From the cell containing the given text, extract its center point as [x, y] coordinate. 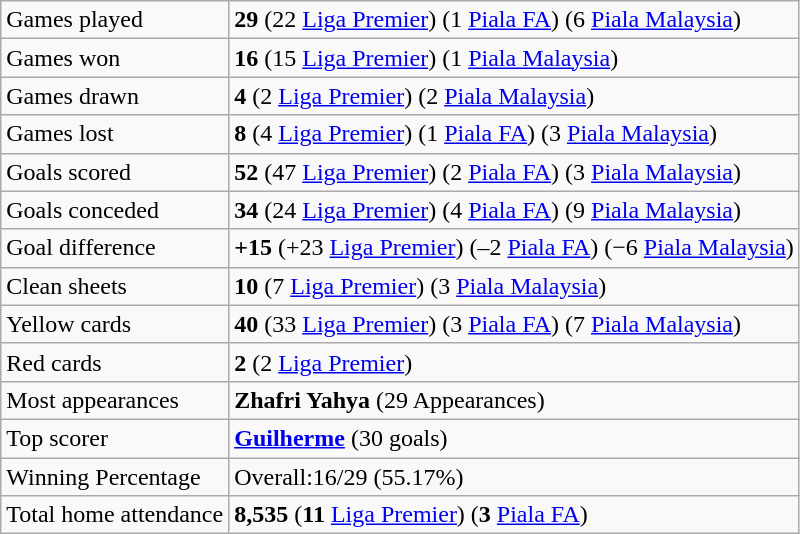
34 (24 Liga Premier) (4 Piala FA) (9 Piala Malaysia) [514, 210]
Games won [115, 58]
8,535 (11 Liga Premier) (3 Piala FA) [514, 515]
Goal difference [115, 248]
Games drawn [115, 96]
Goals conceded [115, 210]
Goals scored [115, 172]
Most appearances [115, 400]
Yellow cards [115, 324]
Red cards [115, 362]
Guilherme (30 goals) [514, 438]
Winning Percentage [115, 477]
Zhafri Yahya (29 Appearances) [514, 400]
Games played [115, 20]
Clean sheets [115, 286]
52 (47 Liga Premier) (2 Piala FA) (3 Piala Malaysia) [514, 172]
+15 (+23 Liga Premier) (–2 Piala FA) (−6 Piala Malaysia) [514, 248]
4 (2 Liga Premier) (2 Piala Malaysia) [514, 96]
Top scorer [115, 438]
Games lost [115, 134]
29 (22 Liga Premier) (1 Piala FA) (6 Piala Malaysia) [514, 20]
Total home attendance [115, 515]
2 (2 Liga Premier) [514, 362]
16 (15 Liga Premier) (1 Piala Malaysia) [514, 58]
8 (4 Liga Premier) (1 Piala FA) (3 Piala Malaysia) [514, 134]
Overall:16/29 (55.17%) [514, 477]
10 (7 Liga Premier) (3 Piala Malaysia) [514, 286]
40 (33 Liga Premier) (3 Piala FA) (7 Piala Malaysia) [514, 324]
